Pinpoint the cell where the given text exists, returning its [x, y] midpoint coordinate. 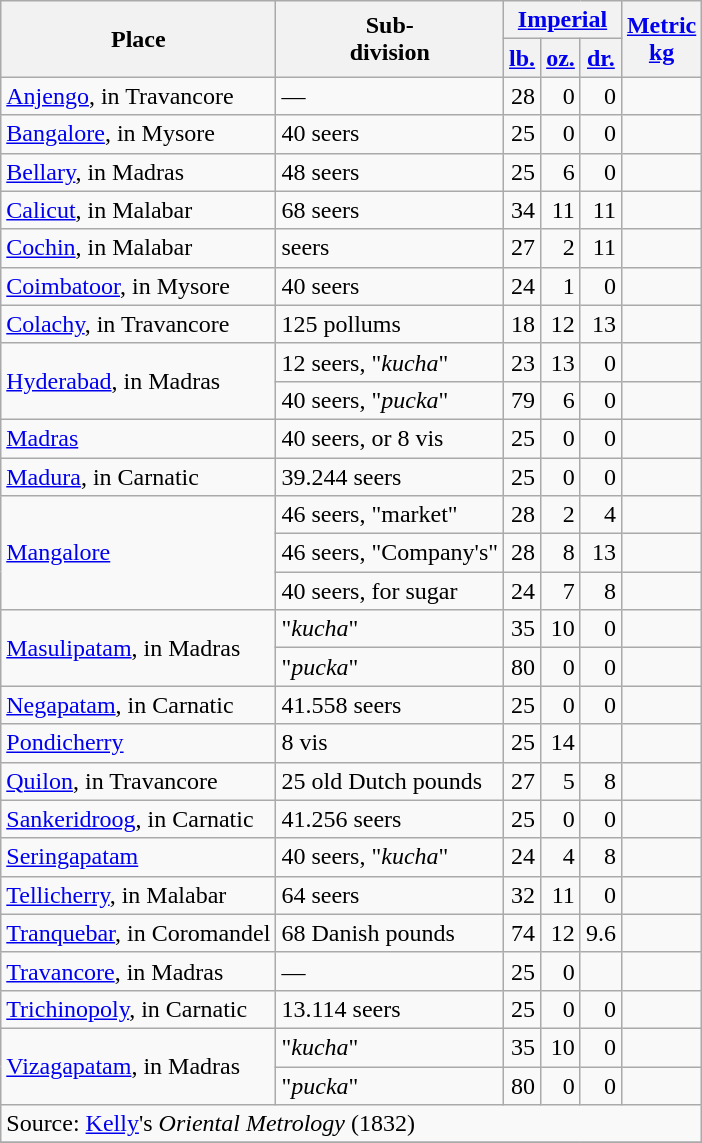
Sub-division [390, 39]
Place [138, 39]
Anjengo, in Travancore [138, 96]
64 seers [390, 895]
Trichinopoly, in Carnatic [138, 1009]
Tellicherry, in Malabar [138, 895]
Madras [138, 438]
Imperial [563, 20]
oz. [561, 58]
74 [522, 933]
39.244 seers [390, 477]
Source: Kelly's Oriental Metrology (1832) [352, 1124]
Pondicherry [138, 743]
125 pollums [390, 324]
68 Danish pounds [390, 933]
Hyderabad, in Madras [138, 381]
Travancore, in Madras [138, 971]
dr. [600, 58]
Seringapatam [138, 857]
Quilon, in Travancore [138, 781]
Colachy, in Travancore [138, 324]
40 seers, for sugar [390, 591]
46 seers, "market" [390, 515]
Cochin, in Malabar [138, 248]
Madura, in Carnatic [138, 477]
1 [561, 286]
13.114 seers [390, 1009]
18 [522, 324]
40 seers, "pucka" [390, 400]
8 vis [390, 743]
41.256 seers [390, 819]
14 [561, 743]
48 seers [390, 172]
23 [522, 362]
9.6 [600, 933]
Bangalore, in Mysore [138, 134]
Masulipatam, in Madras [138, 648]
46 seers, "Company's" [390, 553]
40 seers, or 8 vis [390, 438]
Mangalore [138, 553]
Vizagapatam, in Madras [138, 1066]
Bellary, in Madras [138, 172]
Negapatam, in Carnatic [138, 705]
seers [390, 248]
41.558 seers [390, 705]
Metrickg [661, 39]
7 [561, 591]
40 seers, "kucha" [390, 857]
12 seers, "kucha" [390, 362]
Calicut, in Malabar [138, 210]
34 [522, 210]
Tranquebar, in Coromandel [138, 933]
5 [561, 781]
68 seers [390, 210]
79 [522, 400]
Sankeridroog, in Carnatic [138, 819]
lb. [522, 58]
25 old Dutch pounds [390, 781]
32 [522, 895]
Coimbatoor, in Mysore [138, 286]
